Pinpoint the cell where the given text exists, returning its (x, y) midpoint coordinate. 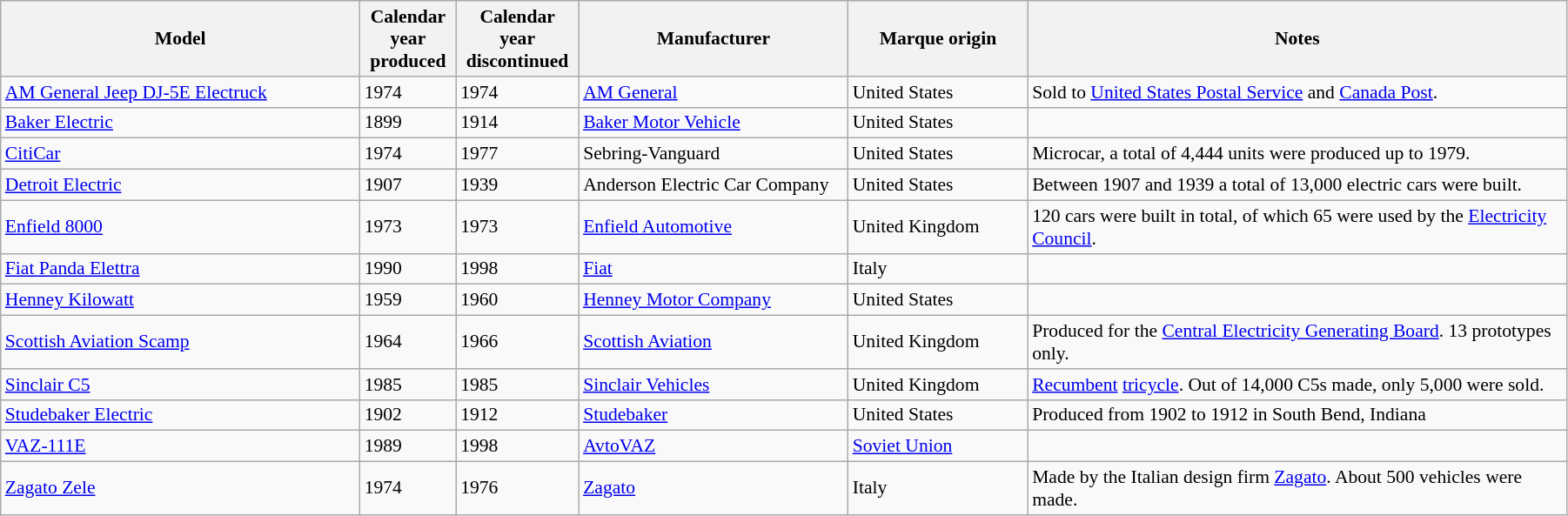
Zagato Zele (181, 489)
Sebring-Vanguard (714, 154)
120 cars were built in total, of which 65 were used by the Electricity Council. (1297, 226)
Soviet Union (938, 446)
1966 (517, 343)
AvtoVAZ (714, 446)
Detroit Electric (181, 185)
1960 (517, 300)
1912 (517, 415)
AM General Jeep DJ-5E Electruck (181, 92)
Henney Motor Company (714, 300)
1977 (517, 154)
Fiat Panda Elettra (181, 269)
Produced for the Central Electricity Generating Board. 13 prototypes only. (1297, 343)
1959 (409, 300)
Calendar year discontinued (517, 38)
Baker Motor Vehicle (714, 123)
Enfield Automotive (714, 226)
Microcar, a total of 4,444 units were produced up to 1979. (1297, 154)
Marque origin (938, 38)
VAZ-111E (181, 446)
Henney Kilowatt (181, 300)
Model (181, 38)
1939 (517, 185)
Studebaker Electric (181, 415)
1907 (409, 185)
Made by the Italian design firm Zagato. About 500 vehicles were made. (1297, 489)
Recumbent tricycle. Out of 14,000 C5s made, only 5,000 were sold. (1297, 385)
1989 (409, 446)
Calendar year produced (409, 38)
Sinclair C5 (181, 385)
1914 (517, 123)
Produced from 1902 to 1912 in South Bend, Indiana (1297, 415)
Scottish Aviation Scamp (181, 343)
Fiat (714, 269)
1990 (409, 269)
1899 (409, 123)
Zagato (714, 489)
Enfield 8000 (181, 226)
1902 (409, 415)
Sold to United States Postal Service and Canada Post. (1297, 92)
Sinclair Vehicles (714, 385)
CitiCar (181, 154)
Manufacturer (714, 38)
Between 1907 and 1939 a total of 13,000 electric cars were built. (1297, 185)
1976 (517, 489)
Anderson Electric Car Company (714, 185)
Notes (1297, 38)
Baker Electric (181, 123)
1964 (409, 343)
AM General (714, 92)
Studebaker (714, 415)
Scottish Aviation (714, 343)
